Extract the [x, y] coordinate from the center of the cell holding the provided text.  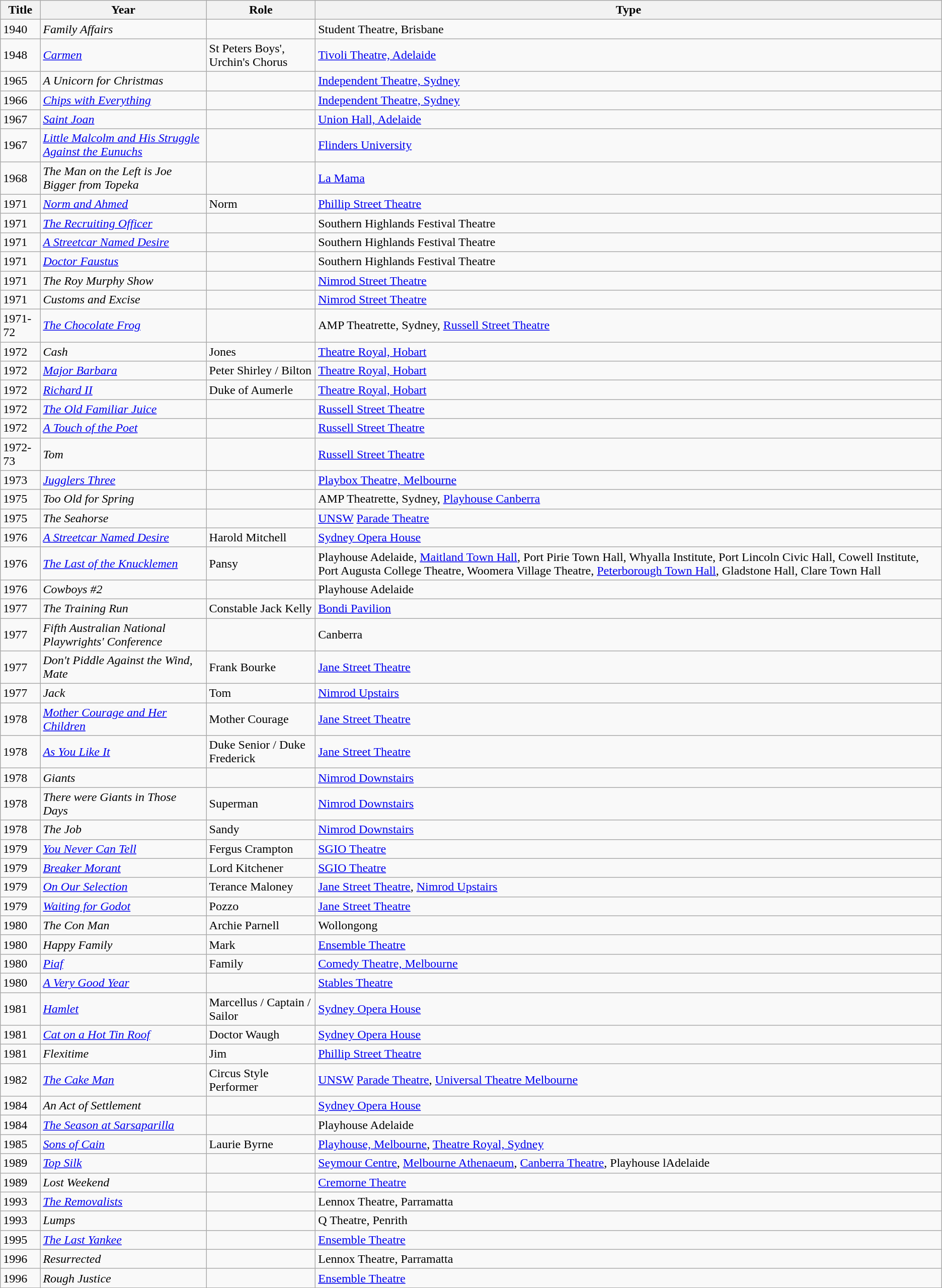
Laurie Byrne [261, 1144]
1973 [20, 480]
Type [629, 10]
The Last Yankee [123, 1240]
Tivoli Theatre, Adelaide [629, 55]
Mother Courage and Her Children [123, 719]
Happy Family [123, 944]
Family Affairs [123, 29]
La Mama [629, 178]
Family [261, 963]
Piaf [123, 963]
Giants [123, 778]
Cat on a Hot Tin Roof [123, 1035]
The Job [123, 830]
Union Hall, Adelaide [629, 119]
The Con Man [123, 925]
Norm [261, 204]
1972-73 [20, 454]
Terance Maloney [261, 887]
The Season at Sarsaparilla [123, 1125]
The Roy Murphy Show [123, 280]
Year [123, 10]
1948 [20, 55]
Saint Joan [123, 119]
The Man on the Left is Joe Bigger from Topeka [123, 178]
An Act of Settlement [123, 1106]
Mother Courage [261, 719]
The Seahorse [123, 518]
Jim [261, 1054]
Stables Theatre [629, 983]
Resurrected [123, 1259]
1995 [20, 1240]
Pansy [261, 563]
Norm and Ahmed [123, 204]
Doctor Waugh [261, 1035]
Circus Style Performer [261, 1080]
The Removalists [123, 1201]
Harold Mitchell [261, 537]
Jugglers Three [123, 480]
1985 [20, 1144]
A Very Good Year [123, 983]
You Never Can Tell [123, 849]
Lost Weekend [123, 1182]
A Touch of the Poet [123, 428]
Duke Senior / Duke Frederick [261, 752]
The Recruiting Officer [123, 223]
Lord Kitchener [261, 868]
Archie Parnell [261, 925]
AMP Theatrette, Sydney, Playhouse Canberra [629, 499]
Customs and Excise [123, 300]
Canberra [629, 634]
Q Theatre, Penrith [629, 1221]
St Peters Boys', Urchin's Chorus [261, 55]
Wollongong [629, 925]
Doctor Faustus [123, 261]
Bondi Pavilion [629, 608]
Jones [261, 352]
1940 [20, 29]
Nimrod Upstairs [629, 693]
There were Giants in Those Days [123, 804]
UNSW Parade Theatre, Universal Theatre Melbourne [629, 1080]
The Cake Man [123, 1080]
As You Like It [123, 752]
Seymour Centre, Melbourne Athenaeum, Canberra Theatre, Playhouse lAdelaide [629, 1163]
Sandy [261, 830]
The Chocolate Frog [123, 326]
A Unicorn for Christmas [123, 81]
1966 [20, 100]
Duke of Aumerle [261, 390]
Playhouse, Melbourne, Theatre Royal, Sydney [629, 1144]
Jane Street Theatre, Nimrod Upstairs [629, 887]
Flinders University [629, 145]
Carmen [123, 55]
Breaker Morant [123, 868]
1971-72 [20, 326]
Superman [261, 804]
Cremorne Theatre [629, 1182]
Too Old for Spring [123, 499]
Jack [123, 693]
Playbox Theatre, Melbourne [629, 480]
Sons of Cain [123, 1144]
Chips with Everything [123, 100]
Peter Shirley / Bilton [261, 371]
Cowboys #2 [123, 589]
Pozzo [261, 906]
Student Theatre, Brisbane [629, 29]
UNSW Parade Theatre [629, 518]
On Our Selection [123, 887]
Rough Justice [123, 1278]
Role [261, 10]
Flexitime [123, 1054]
Richard II [123, 390]
1982 [20, 1080]
1968 [20, 178]
Little Malcolm and His Struggle Against the Eunuchs [123, 145]
Constable Jack Kelly [261, 608]
Top Silk [123, 1163]
1965 [20, 81]
Frank Bourke [261, 667]
Hamlet [123, 1008]
Marcellus / Captain / Sailor [261, 1008]
Cash [123, 352]
Title [20, 10]
The Training Run [123, 608]
Major Barbara [123, 371]
Fergus Crampton [261, 849]
Waiting for Godot [123, 906]
Comedy Theatre, Melbourne [629, 963]
Lumps [123, 1221]
Don't Piddle Against the Wind, Mate [123, 667]
Fifth Australian National Playwrights' Conference [123, 634]
AMP Theatrette, Sydney, Russell Street Theatre [629, 326]
The Last of the Knucklemen [123, 563]
Mark [261, 944]
The Old Familiar Juice [123, 409]
